Capture the cell that displays the provided text and extract its [x, y] central coordinate. 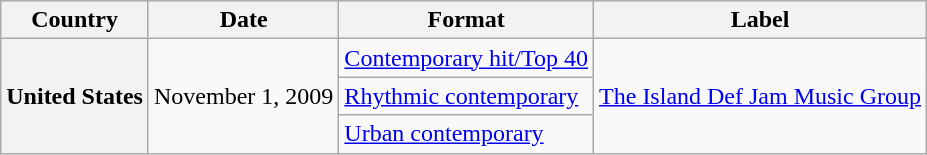
Country [75, 20]
Date [243, 20]
The Island Def Jam Music Group [760, 96]
Format [466, 20]
United States [75, 96]
Label [760, 20]
November 1, 2009 [243, 96]
Rhythmic contemporary [466, 96]
Contemporary hit/Top 40 [466, 58]
Urban contemporary [466, 134]
